Provide the [X, Y] coordinate of the cell's center where the given text is located.  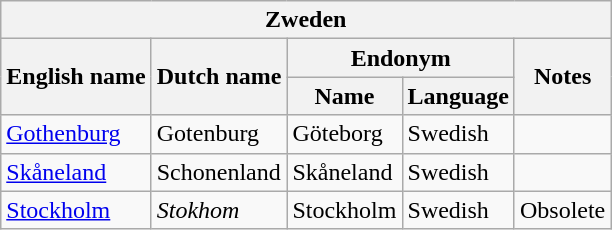
Zweden [306, 20]
English name [76, 77]
Notes [562, 77]
Göteborg [344, 134]
Schonenland [219, 172]
Endonym [401, 58]
Gothenburg [76, 134]
Language [458, 96]
Gotenburg [219, 134]
Name [344, 96]
Dutch name [219, 77]
Obsolete [562, 210]
Stokhom [219, 210]
